Capture the cell that displays the provided text and extract its (X, Y) central coordinate. 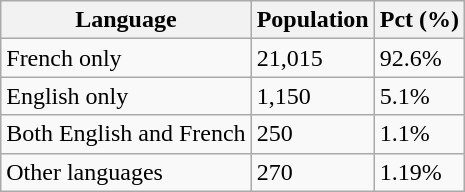
Pct (%) (419, 20)
Language (126, 20)
5.1% (419, 96)
270 (312, 172)
1,150 (312, 96)
1.19% (419, 172)
250 (312, 134)
92.6% (419, 58)
French only (126, 58)
Both English and French (126, 134)
Other languages (126, 172)
Population (312, 20)
English only (126, 96)
21,015 (312, 58)
1.1% (419, 134)
